Capture the cell that displays the provided text and extract its [x, y] central coordinate. 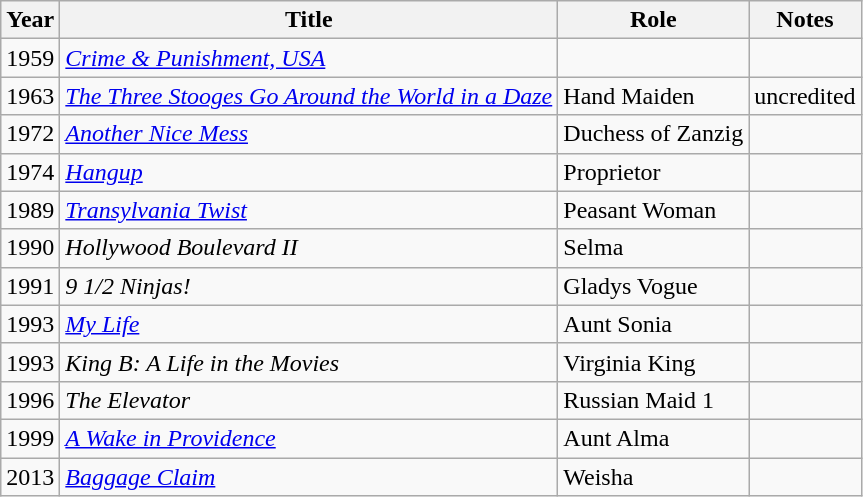
Peasant Woman [654, 210]
1974 [30, 172]
Transylvania Twist [309, 210]
Selma [654, 248]
Title [309, 20]
1996 [30, 400]
King B: A Life in the Movies [309, 362]
Gladys Vogue [654, 286]
Hollywood Boulevard II [309, 248]
A Wake in Providence [309, 438]
1959 [30, 58]
Notes [805, 20]
Aunt Alma [654, 438]
Hand Maiden [654, 96]
1972 [30, 134]
Year [30, 20]
Weisha [654, 477]
The Elevator [309, 400]
1991 [30, 286]
Role [654, 20]
Virginia King [654, 362]
Russian Maid 1 [654, 400]
Duchess of Zanzig [654, 134]
Another Nice Mess [309, 134]
Aunt Sonia [654, 324]
uncredited [805, 96]
Baggage Claim [309, 477]
1990 [30, 248]
1999 [30, 438]
1989 [30, 210]
My Life [309, 324]
The Three Stooges Go Around the World in a Daze [309, 96]
Proprietor [654, 172]
Hangup [309, 172]
2013 [30, 477]
Crime & Punishment, USA [309, 58]
1963 [30, 96]
9 1/2 Ninjas! [309, 286]
